Identify which cell holds the provided text, then report its (x, y) central coordinate. 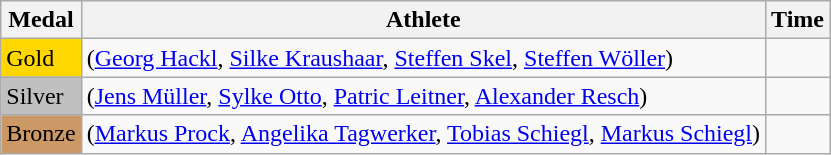
Athlete (423, 20)
(Markus Prock, Angelika Tagwerker, Tobias Schiegl, Markus Schiegl) (423, 134)
Gold (41, 58)
(Georg Hackl, Silke Kraushaar, Steffen Skel, Steffen Wöller) (423, 58)
Medal (41, 20)
Silver (41, 96)
Bronze (41, 134)
(Jens Müller, Sylke Otto, Patric Leitner, Alexander Resch) (423, 96)
Time (798, 20)
